Capture the cell that displays the provided text and extract its [x, y] central coordinate. 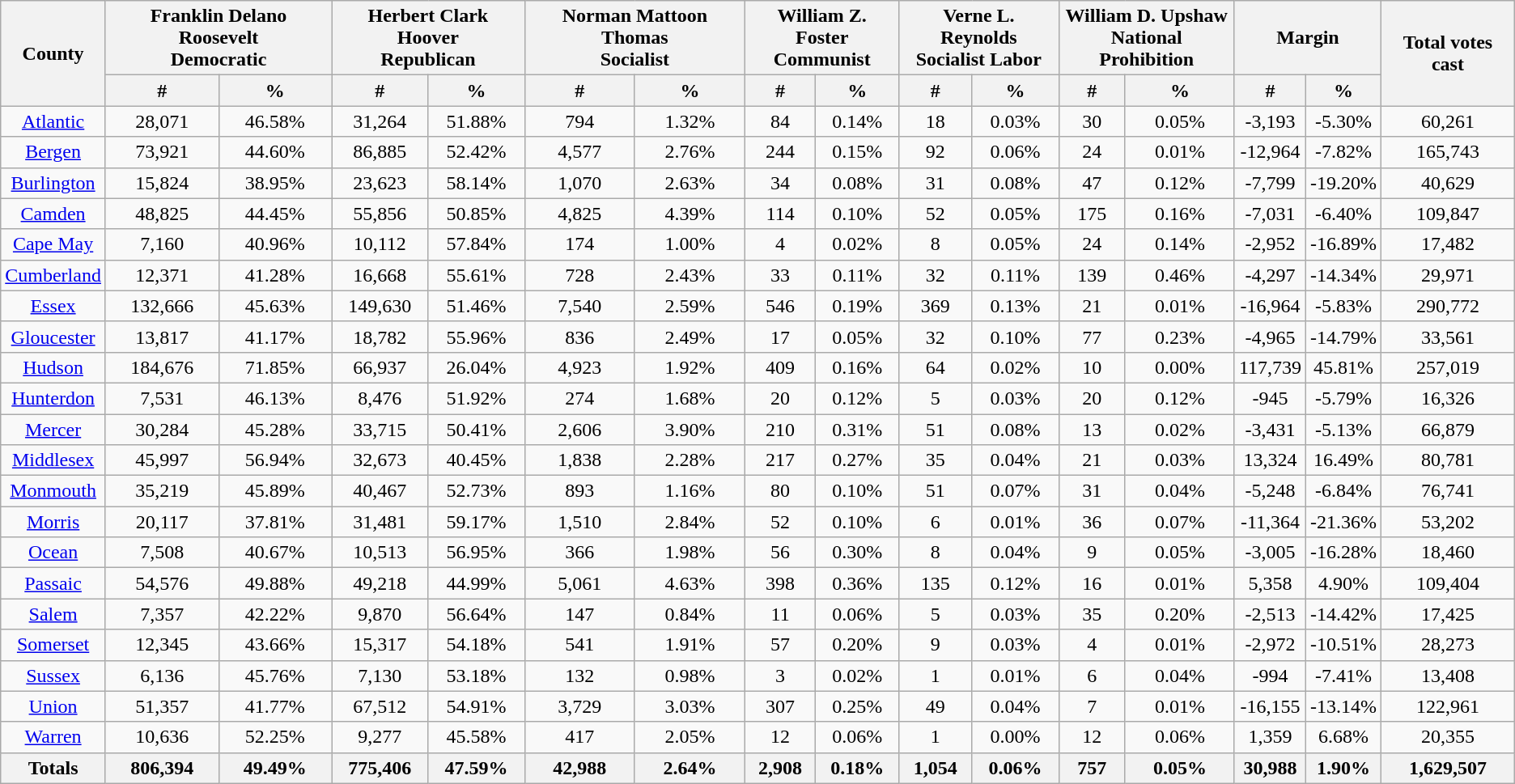
184,676 [162, 367]
66,879 [1449, 430]
20,117 [162, 522]
12,345 [162, 645]
32,673 [380, 460]
51,357 [162, 706]
52.42% [476, 152]
1,359 [1270, 737]
2.43% [690, 275]
50.85% [476, 214]
-994 [1270, 676]
13,408 [1449, 676]
-5,248 [1270, 491]
0.27% [858, 460]
46.58% [275, 121]
23,623 [380, 183]
-5.83% [1343, 306]
-11,364 [1270, 522]
1.00% [690, 244]
Union [53, 706]
30,284 [162, 430]
-6.40% [1343, 214]
2.49% [690, 337]
-5.30% [1343, 121]
13,817 [162, 337]
Monmouth [53, 491]
-16,964 [1270, 306]
3.90% [690, 430]
0.30% [858, 553]
117,739 [1270, 367]
57 [780, 645]
7,357 [162, 614]
-13.14% [1343, 706]
3 [780, 676]
7,540 [579, 306]
17,425 [1449, 614]
Atlantic [53, 121]
45.76% [275, 676]
18,460 [1449, 553]
139 [1092, 275]
80,781 [1449, 460]
40,629 [1449, 183]
210 [780, 430]
56 [780, 553]
1,054 [936, 768]
1.68% [690, 398]
Salem [53, 614]
0.98% [690, 676]
175 [1092, 214]
26.04% [476, 367]
8,476 [380, 398]
3,729 [579, 706]
59.17% [476, 522]
5,061 [579, 583]
1.90% [1343, 768]
William Z. FosterCommunist [822, 38]
46.13% [275, 398]
84 [780, 121]
66,937 [380, 367]
546 [780, 306]
-5.13% [1343, 430]
2.64% [690, 768]
149,630 [380, 306]
1,070 [579, 183]
2.59% [690, 306]
Middlesex [53, 460]
44.45% [275, 214]
45.89% [275, 491]
Hunterdon [53, 398]
366 [579, 553]
40.67% [275, 553]
45.81% [1343, 367]
33,561 [1449, 337]
Ocean [53, 553]
9,870 [380, 614]
-14.79% [1343, 337]
2.76% [690, 152]
10,513 [380, 553]
417 [579, 737]
0.25% [858, 706]
2,606 [579, 430]
4,923 [579, 367]
7,130 [380, 676]
33 [780, 275]
80 [780, 491]
0.15% [858, 152]
17 [780, 337]
541 [579, 645]
28,273 [1449, 645]
1.16% [690, 491]
893 [579, 491]
49.88% [275, 583]
15,824 [162, 183]
1.92% [690, 367]
0.46% [1180, 275]
132 [579, 676]
Gloucester [53, 337]
42,988 [579, 768]
122,961 [1449, 706]
Essex [53, 306]
-16,155 [1270, 706]
Mercer [53, 430]
2.05% [690, 737]
-5.79% [1343, 398]
38.95% [275, 183]
51.46% [476, 306]
30,988 [1270, 768]
-10.51% [1343, 645]
109,404 [1449, 583]
4,825 [579, 214]
132,666 [162, 306]
20,355 [1449, 737]
257,019 [1449, 367]
53,202 [1449, 522]
2.28% [690, 460]
-3,005 [1270, 553]
55.61% [476, 275]
-12,964 [1270, 152]
2,908 [780, 768]
40.96% [275, 244]
1,629,507 [1449, 768]
17,482 [1449, 244]
398 [780, 583]
369 [936, 306]
92 [936, 152]
43.66% [275, 645]
10 [1092, 367]
56.95% [476, 553]
114 [780, 214]
53.18% [476, 676]
0.23% [1180, 337]
109,847 [1449, 214]
2.63% [690, 183]
77 [1092, 337]
13 [1092, 430]
0.13% [1015, 306]
0.31% [858, 430]
40.45% [476, 460]
54.91% [476, 706]
64 [936, 367]
836 [579, 337]
Passaic [53, 583]
50.41% [476, 430]
9,277 [380, 737]
41.77% [275, 706]
-945 [1270, 398]
0.36% [858, 583]
51.92% [476, 398]
806,394 [162, 768]
5,358 [1270, 583]
County [53, 53]
44.99% [476, 583]
18 [936, 121]
45.63% [275, 306]
16,326 [1449, 398]
51.88% [476, 121]
William D. UpshawNational Prohibition [1146, 38]
728 [579, 275]
135 [936, 583]
307 [780, 706]
58.14% [476, 183]
28,071 [162, 121]
31,481 [380, 522]
-19.20% [1343, 183]
7 [1092, 706]
-7.82% [1343, 152]
18,782 [380, 337]
31,264 [380, 121]
34 [780, 183]
0.19% [858, 306]
4.90% [1343, 583]
6,136 [162, 676]
-2,972 [1270, 645]
Totals [53, 768]
60,261 [1449, 121]
54,576 [162, 583]
Verne L. ReynoldsSocialist Labor [979, 38]
Bergen [53, 152]
Herbert Clark HooverRepublican [429, 38]
55,856 [380, 214]
29,971 [1449, 275]
-14.42% [1343, 614]
Franklin Delano RooseveltDemocratic [219, 38]
4.39% [690, 214]
Warren [53, 737]
52.25% [275, 737]
57.84% [476, 244]
Sussex [53, 676]
40,467 [380, 491]
6.68% [1343, 737]
Hudson [53, 367]
13,324 [1270, 460]
274 [579, 398]
290,772 [1449, 306]
44.60% [275, 152]
1,838 [579, 460]
-3,193 [1270, 121]
147 [579, 614]
7,160 [162, 244]
Camden [53, 214]
49 [936, 706]
174 [579, 244]
10,112 [380, 244]
73,921 [162, 152]
37.81% [275, 522]
71.85% [275, 367]
45.28% [275, 430]
Somerset [53, 645]
49,218 [380, 583]
165,743 [1449, 152]
2.84% [690, 522]
30 [1092, 121]
1.32% [690, 121]
47.59% [476, 768]
41.17% [275, 337]
1,510 [579, 522]
67,512 [380, 706]
Cumberland [53, 275]
15,317 [380, 645]
33,715 [380, 430]
16.49% [1343, 460]
409 [780, 367]
217 [780, 460]
86,885 [380, 152]
52.73% [476, 491]
10,636 [162, 737]
Cape May [53, 244]
-7,799 [1270, 183]
Morris [53, 522]
11 [780, 614]
-7.41% [1343, 676]
3.03% [690, 706]
1.91% [690, 645]
Norman Mattoon ThomasSocialist [634, 38]
4,577 [579, 152]
1.98% [690, 553]
-2,952 [1270, 244]
12,371 [162, 275]
0.18% [858, 768]
-4,965 [1270, 337]
41.28% [275, 275]
Burlington [53, 183]
-16.28% [1343, 553]
76,741 [1449, 491]
48,825 [162, 214]
-16.89% [1343, 244]
Margin [1308, 38]
-7,031 [1270, 214]
16,668 [380, 275]
16 [1092, 583]
42.22% [275, 614]
54.18% [476, 645]
45,997 [162, 460]
55.96% [476, 337]
45.58% [476, 737]
56.94% [275, 460]
0.84% [690, 614]
35,219 [162, 491]
-3,431 [1270, 430]
36 [1092, 522]
47 [1092, 183]
7,508 [162, 553]
775,406 [380, 768]
4.63% [690, 583]
-6.84% [1343, 491]
7,531 [162, 398]
49.49% [275, 768]
-4,297 [1270, 275]
-14.34% [1343, 275]
Total votes cast [1449, 53]
56.64% [476, 614]
794 [579, 121]
757 [1092, 768]
-2,513 [1270, 614]
-21.36% [1343, 522]
244 [780, 152]
